Provide the (X, Y) coordinate of the cell's center where the given text is located.  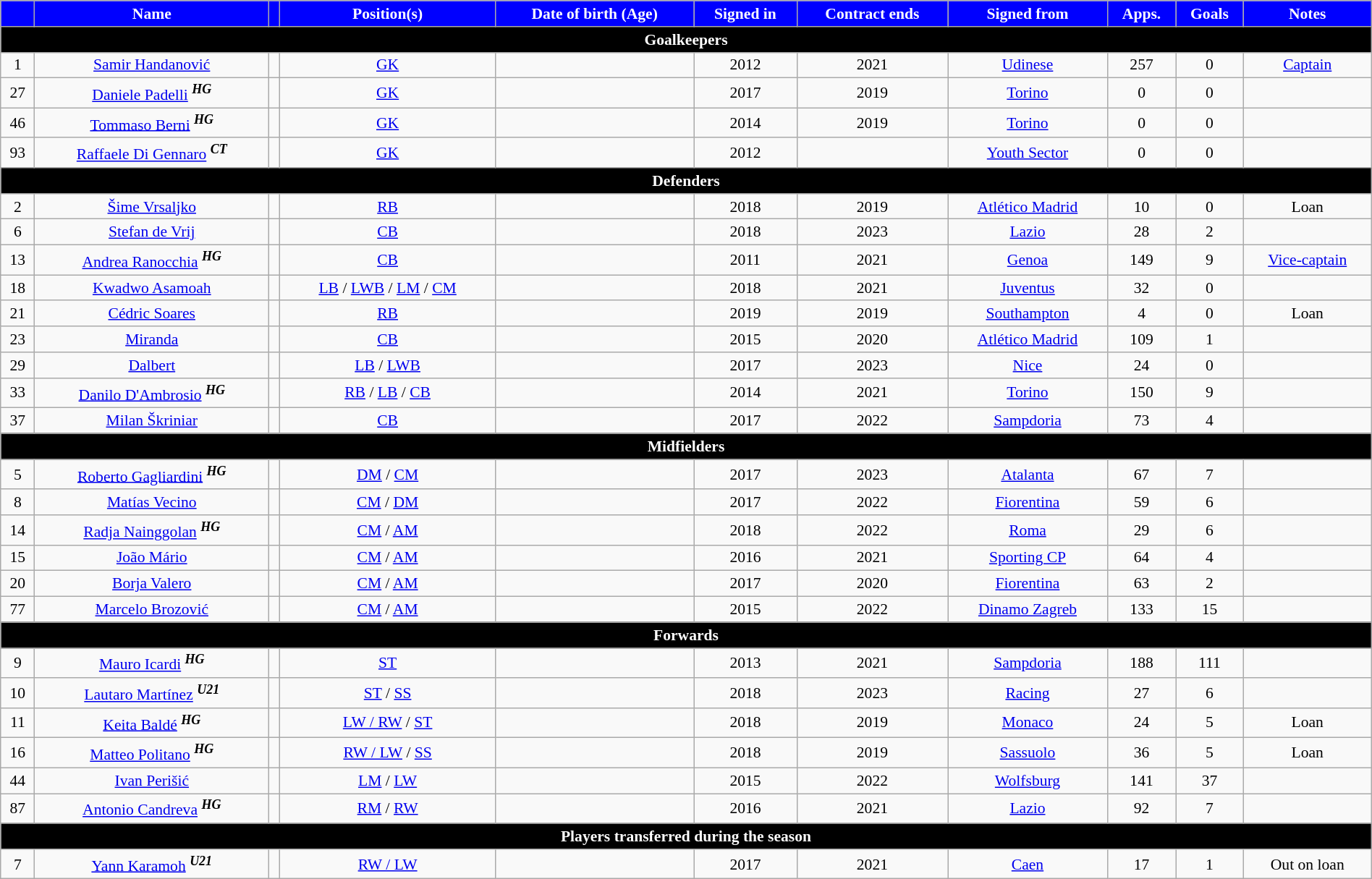
RB / LB / CB (388, 394)
ST / SS (388, 693)
João Mário (152, 559)
Notes (1307, 14)
141 (1141, 781)
Sassuolo (1028, 752)
Matteo Politano HG (152, 752)
Marcelo Brozović (152, 610)
Yann Karamoh U21 (152, 864)
LM / LW (388, 781)
Tommaso Berni HG (152, 123)
87 (17, 809)
111 (1210, 663)
LB / LWB / LM / CM (388, 288)
Keita Baldé HG (152, 723)
Borja Valero (152, 584)
257 (1141, 65)
2013 (745, 663)
Mauro Icardi HG (152, 663)
Goalkeepers (686, 40)
Date of birth (Age) (595, 14)
93 (17, 153)
Juventus (1028, 288)
Defenders (686, 181)
Udinese (1028, 65)
RW / LW / SS (388, 752)
Antonio Candreva HG (152, 809)
21 (17, 314)
17 (1141, 864)
Contract ends (872, 14)
Sporting CP (1028, 559)
63 (1141, 584)
Andrea Ranocchia HG (152, 260)
67 (1141, 475)
Daniele Padelli HG (152, 93)
Matías Vecino (152, 503)
Dalbert (152, 365)
149 (1141, 260)
Out on loan (1307, 864)
2011 (745, 260)
109 (1141, 339)
36 (1141, 752)
Milan Škriniar (152, 421)
Monaco (1028, 723)
44 (17, 781)
Roma (1028, 530)
Cédric Soares (152, 314)
Name (152, 14)
Danilo D'Ambrosio HG (152, 394)
150 (1141, 394)
Players transferred during the season (686, 836)
Radja Nainggolan HG (152, 530)
Atalanta (1028, 475)
LB / LWB (388, 365)
RM / RW (388, 809)
Raffaele Di Gennaro CT (152, 153)
32 (1141, 288)
16 (17, 752)
28 (1141, 232)
20 (17, 584)
23 (17, 339)
13 (17, 260)
59 (1141, 503)
Apps. (1141, 14)
11 (17, 723)
CM / DM (388, 503)
Roberto Gagliardini HG (152, 475)
Nice (1028, 365)
Racing (1028, 693)
92 (1141, 809)
DM / CM (388, 475)
Dinamo Zagreb (1028, 610)
33 (17, 394)
8 (17, 503)
46 (17, 123)
RW / LW (388, 864)
Vice-captain (1307, 260)
Signed in (745, 14)
Southampton (1028, 314)
Forwards (686, 635)
Lautaro Martínez U21 (152, 693)
Position(s) (388, 14)
Kwadwo Asamoah (152, 288)
Youth Sector (1028, 153)
Samir Handanović (152, 65)
Wolfsburg (1028, 781)
Midfielders (686, 447)
Caen (1028, 864)
Stefan de Vrij (152, 232)
64 (1141, 559)
133 (1141, 610)
18 (17, 288)
Signed from (1028, 14)
73 (1141, 421)
Captain (1307, 65)
Ivan Perišić (152, 781)
Miranda (152, 339)
Genoa (1028, 260)
188 (1141, 663)
Šime Vrsaljko (152, 207)
Goals (1210, 14)
LW / RW / ST (388, 723)
14 (17, 530)
ST (388, 663)
77 (17, 610)
